Locate the cell with the specified text and output its (X, Y) center coordinate. 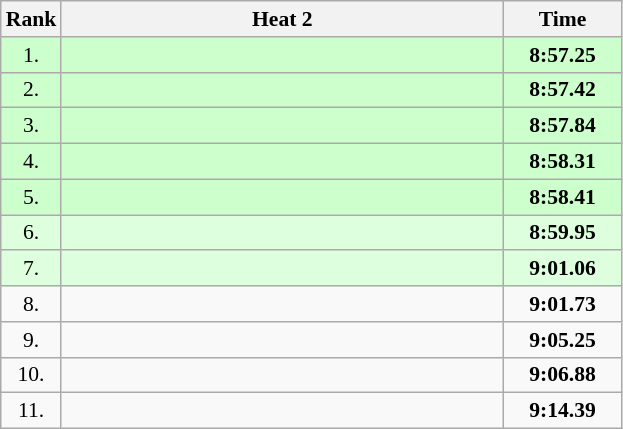
8:59.95 (562, 233)
8. (32, 304)
11. (32, 411)
5. (32, 197)
9:14.39 (562, 411)
Time (562, 19)
8:57.84 (562, 126)
9:06.88 (562, 375)
1. (32, 55)
9:05.25 (562, 340)
Heat 2 (282, 19)
Rank (32, 19)
9:01.06 (562, 269)
8:58.41 (562, 197)
8:57.25 (562, 55)
7. (32, 269)
4. (32, 162)
3. (32, 126)
10. (32, 375)
8:57.42 (562, 90)
9. (32, 340)
9:01.73 (562, 304)
8:58.31 (562, 162)
2. (32, 90)
6. (32, 233)
